Search for the cell housing the specified text and yield its [X, Y] center coordinate. 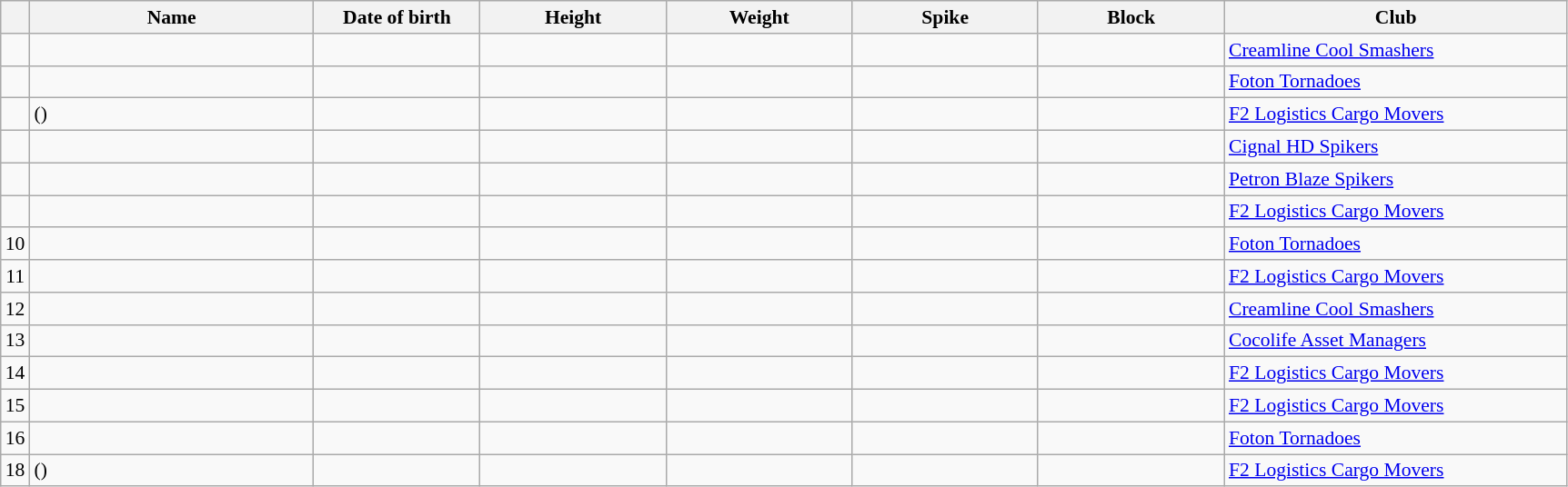
10 [15, 244]
Block [1131, 17]
16 [15, 438]
15 [15, 406]
Club [1395, 17]
Spike [946, 17]
18 [15, 471]
13 [15, 341]
Name [171, 17]
Petron Blaze Spikers [1395, 179]
11 [15, 276]
Cignal HD Spikers [1395, 147]
Weight [759, 17]
Cocolife Asset Managers [1395, 341]
14 [15, 373]
12 [15, 309]
Date of birth [397, 17]
Height [573, 17]
